Capture the cell that displays the provided text and extract its (X, Y) central coordinate. 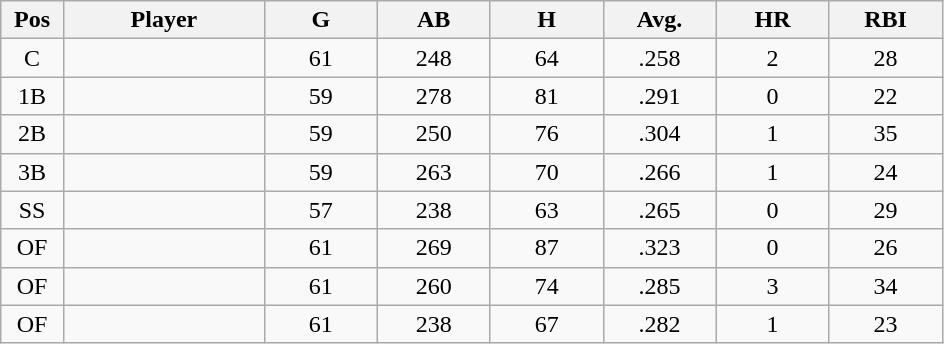
57 (320, 210)
29 (886, 210)
63 (546, 210)
70 (546, 172)
23 (886, 324)
87 (546, 248)
22 (886, 96)
260 (434, 286)
81 (546, 96)
AB (434, 20)
.323 (660, 248)
.266 (660, 172)
C (32, 58)
269 (434, 248)
.265 (660, 210)
76 (546, 134)
SS (32, 210)
Avg. (660, 20)
.291 (660, 96)
Player (164, 20)
.304 (660, 134)
34 (886, 286)
24 (886, 172)
248 (434, 58)
67 (546, 324)
G (320, 20)
26 (886, 248)
.285 (660, 286)
2B (32, 134)
.282 (660, 324)
263 (434, 172)
H (546, 20)
278 (434, 96)
74 (546, 286)
64 (546, 58)
Pos (32, 20)
1B (32, 96)
RBI (886, 20)
3 (772, 286)
2 (772, 58)
28 (886, 58)
HR (772, 20)
35 (886, 134)
3B (32, 172)
250 (434, 134)
.258 (660, 58)
